Extract the [X, Y] coordinate from the center of the cell holding the provided text.  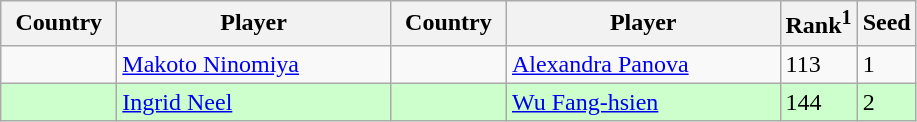
2 [886, 102]
Ingrid Neel [254, 102]
Alexandra Panova [643, 64]
113 [818, 64]
Makoto Ninomiya [254, 64]
Rank1 [818, 24]
Wu Fang-hsien [643, 102]
1 [886, 64]
144 [818, 102]
Seed [886, 24]
